Detect which cell encompasses the target text, then output its (x, y) center coordinate. 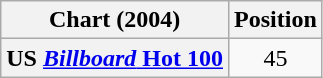
Chart (2004) (115, 20)
US Billboard Hot 100 (115, 58)
45 (276, 58)
Position (276, 20)
